Extract the [x, y] coordinate from the center of the cell holding the provided text.  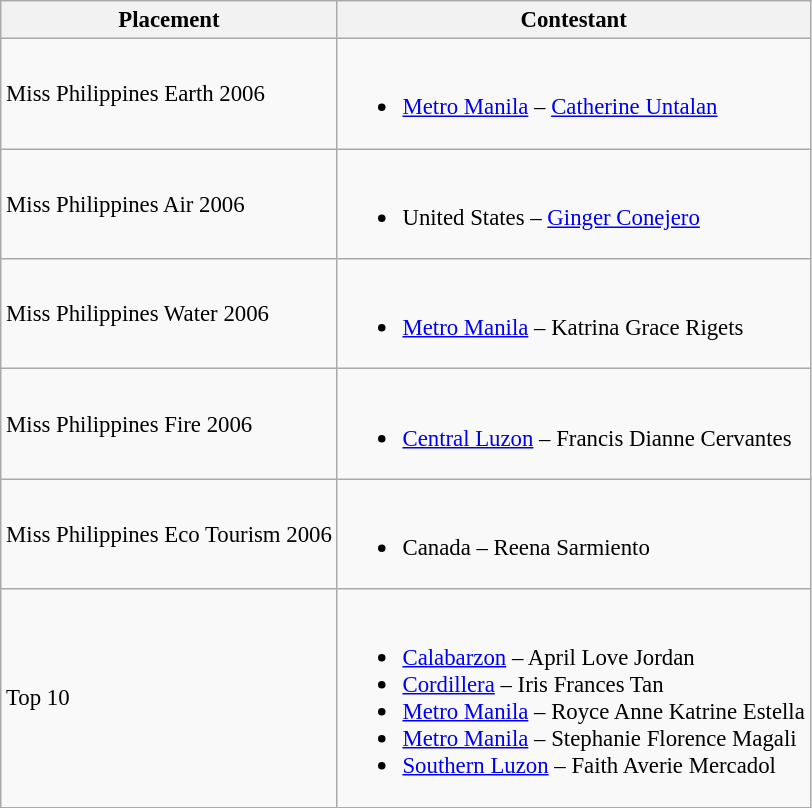
Miss Philippines Water 2006 [169, 314]
Canada – Reena Sarmiento [574, 534]
Top 10 [169, 698]
Miss Philippines Fire 2006 [169, 424]
Contestant [574, 20]
Placement [169, 20]
Central Luzon – Francis Dianne Cervantes [574, 424]
United States – Ginger Conejero [574, 204]
Metro Manila – Catherine Untalan [574, 94]
Metro Manila – Katrina Grace Rigets [574, 314]
Miss Philippines Eco Tourism 2006 [169, 534]
Miss Philippines Earth 2006 [169, 94]
Miss Philippines Air 2006 [169, 204]
